Pinpoint the cell where the given text exists, returning its (x, y) midpoint coordinate. 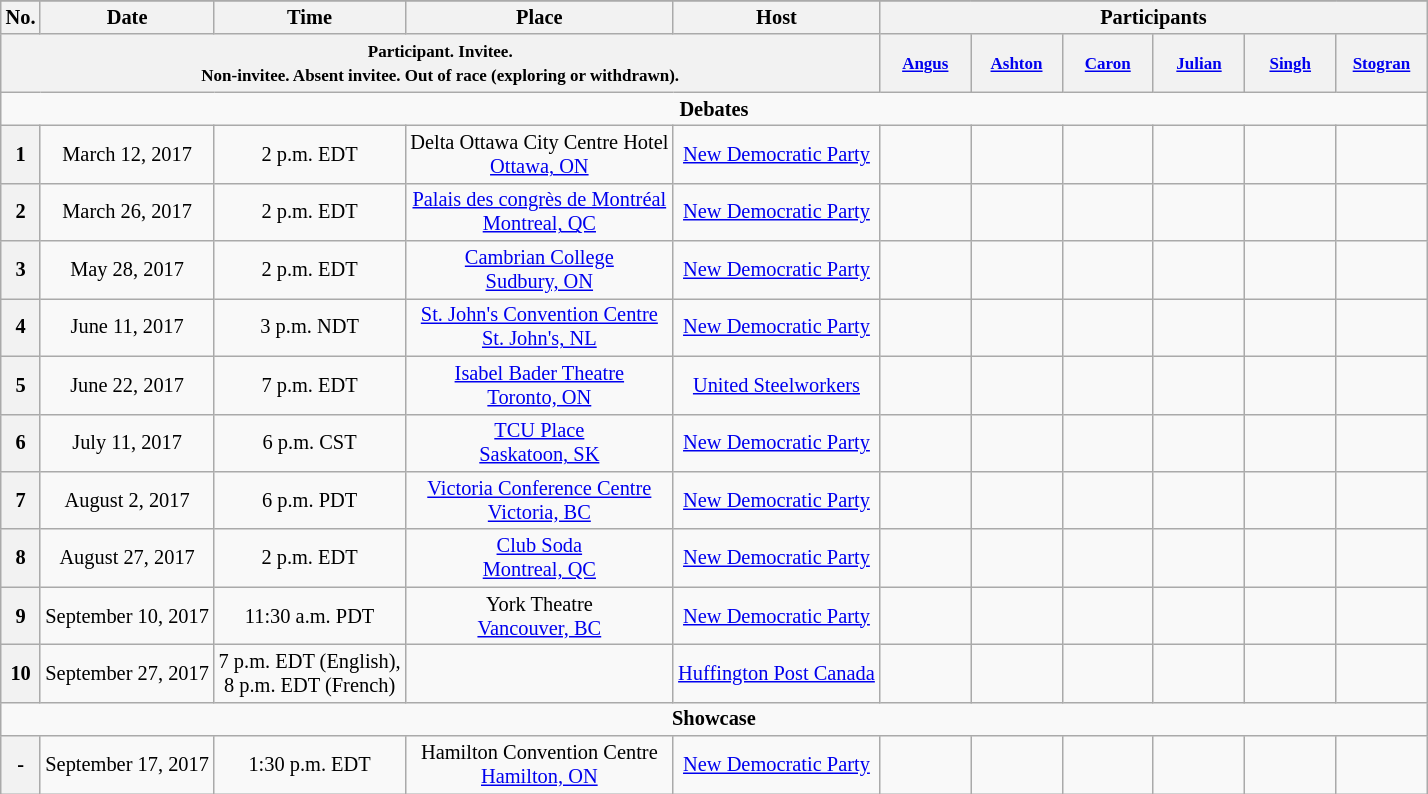
10 (21, 673)
Club SodaMontreal, QC (539, 558)
5 (21, 385)
Stogran (1382, 63)
6 p.m. CST (310, 443)
4 (21, 327)
June 11, 2017 (126, 327)
3 (21, 270)
Isabel Bader TheatreToronto, ON (539, 385)
York TheatreVancouver, BC (539, 616)
Delta Ottawa City Centre HotelOttawa, ON (539, 154)
Huffington Post Canada (776, 673)
Hamilton Convention CentreHamilton, ON (539, 765)
7 p.m. EDT (310, 385)
March 12, 2017 (126, 154)
August 27, 2017 (126, 558)
September 27, 2017 (126, 673)
Palais des congrès de MontréalMontreal, QC (539, 212)
St. John's Convention CentreSt. John's, NL (539, 327)
June 22, 2017 (126, 385)
6 p.m. PDT (310, 500)
July 11, 2017 (126, 443)
March 26, 2017 (126, 212)
Participant. Invitee. Non-invitee. Absent invitee. Out of race (exploring or withdrawn). (440, 63)
2 (21, 212)
Ashton (1016, 63)
Singh (1290, 63)
6 (21, 443)
7 p.m. EDT (English),8 p.m. EDT (French) (310, 673)
3 p.m. NDT (310, 327)
No. (21, 17)
7 (21, 500)
September 17, 2017 (126, 765)
1:30 p.m. EDT (310, 765)
11:30 a.m. PDT (310, 616)
8 (21, 558)
Host (776, 17)
Participants (1154, 17)
Caron (1108, 63)
Time (310, 17)
TCU PlaceSaskatoon, SK (539, 443)
Debates (714, 109)
9 (21, 616)
- (21, 765)
United Steelworkers (776, 385)
Cambrian CollegeSudbury, ON (539, 270)
Showcase (714, 719)
Place (539, 17)
Date (126, 17)
1 (21, 154)
September 10, 2017 (126, 616)
August 2, 2017 (126, 500)
May 28, 2017 (126, 270)
Victoria Conference CentreVictoria, BC (539, 500)
Angus (926, 63)
Julian (1198, 63)
